Locate the cell with the specified text and output its (x, y) center coordinate. 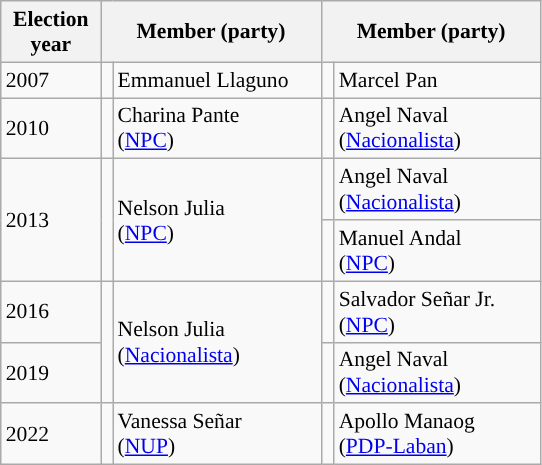
Apollo Manaog(PDP-Laban) (438, 434)
2013 (51, 220)
Marcel Pan (438, 80)
Manuel Andal(NPC) (438, 250)
Nelson Julia(Nacionalista) (217, 342)
2016 (51, 312)
Electionyear (51, 32)
2022 (51, 434)
2019 (51, 372)
2010 (51, 128)
Charina Pante(NPC) (217, 128)
Vanessa Señar(NUP) (217, 434)
2007 (51, 80)
Salvador Señar Jr.(NPC) (438, 312)
Emmanuel Llaguno (217, 80)
Nelson Julia(NPC) (217, 220)
